Scan for the cell matching the given text and deliver its (x, y) coordinate at center. 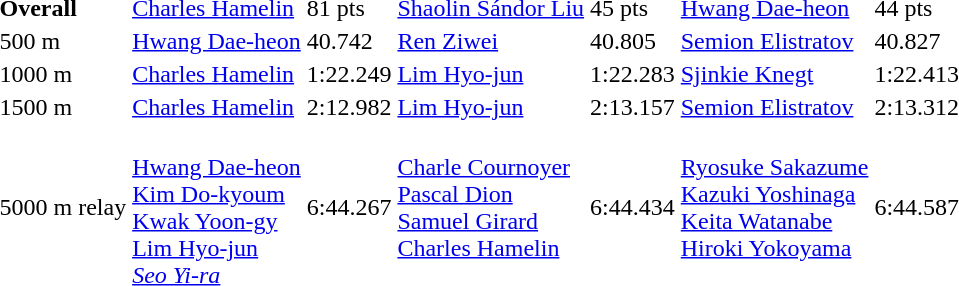
Sjinkie Knegt (774, 74)
2:13.157 (633, 107)
2:12.982 (349, 107)
1:22.283 (633, 74)
Hwang Dae-heon (217, 41)
40.805 (633, 41)
Ren Ziwei (491, 41)
40.742 (349, 41)
1:22.249 (349, 74)
